Identify which cell holds the provided text, then report its (x, y) central coordinate. 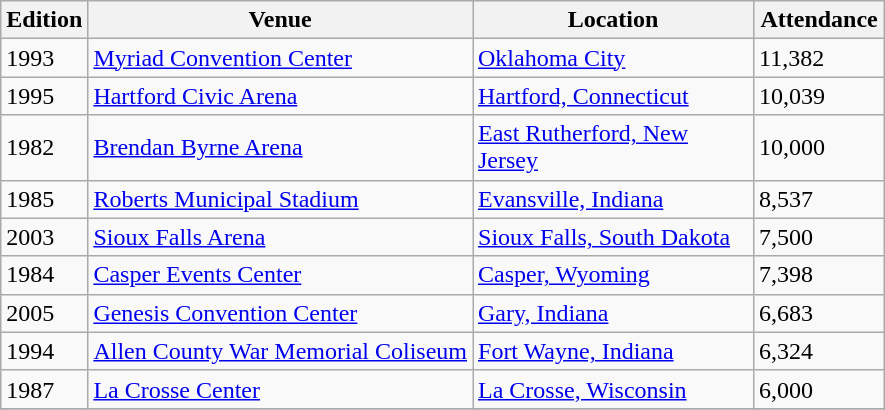
Roberts Municipal Stadium (280, 199)
Casper, Wyoming (612, 275)
Hartford Civic Arena (280, 96)
Fort Wayne, Indiana (612, 351)
East Rutherford, New Jersey (612, 148)
Myriad Convention Center (280, 58)
La Crosse, Wisconsin (612, 389)
La Crosse Center (280, 389)
Oklahoma City (612, 58)
Sioux Falls Arena (280, 237)
11,382 (820, 58)
6,683 (820, 313)
7,500 (820, 237)
Evansville, Indiana (612, 199)
2003 (44, 237)
Gary, Indiana (612, 313)
1982 (44, 148)
10,039 (820, 96)
1994 (44, 351)
6,000 (820, 389)
1987 (44, 389)
Casper Events Center (280, 275)
Location (612, 20)
Attendance (820, 20)
1985 (44, 199)
10,000 (820, 148)
1995 (44, 96)
Hartford, Connecticut (612, 96)
Allen County War Memorial Coliseum (280, 351)
7,398 (820, 275)
8,537 (820, 199)
Genesis Convention Center (280, 313)
1993 (44, 58)
Edition (44, 20)
Brendan Byrne Arena (280, 148)
1984 (44, 275)
2005 (44, 313)
6,324 (820, 351)
Venue (280, 20)
Sioux Falls, South Dakota (612, 237)
